Capture the cell that displays the provided text and extract its (x, y) central coordinate. 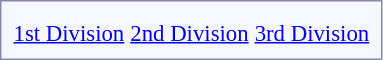
2nd Division (190, 33)
3rd Division (312, 33)
1st Division (69, 33)
